Provide the (x, y) coordinate of the cell's center where the given text is located.  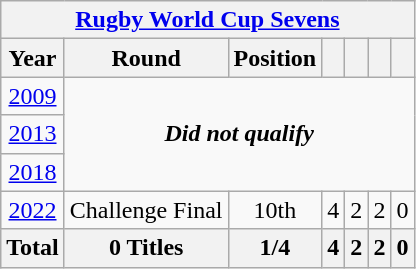
2018 (33, 172)
Challenge Final (146, 210)
Total (33, 248)
2022 (33, 210)
2013 (33, 134)
Year (33, 58)
Position (275, 58)
Did not qualify (239, 134)
1/4 (275, 248)
10th (275, 210)
2009 (33, 96)
0 Titles (146, 248)
Round (146, 58)
Rugby World Cup Sevens (208, 20)
